Find where the given text appears and provide that cell's center as [x, y] coordinate. 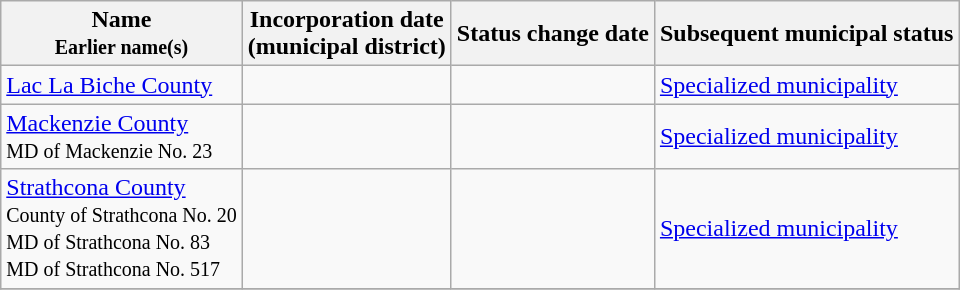
Status change date [552, 34]
Incorporation date(municipal district) [346, 34]
Strathcona CountyCounty of Strathcona No. 20MD of Strathcona No. 83MD of Strathcona No. 517 [122, 228]
Lac La Biche County [122, 85]
Subsequent municipal status [806, 34]
NameEarlier name(s) [122, 34]
Mackenzie CountyMD of Mackenzie No. 23 [122, 136]
